Output the [X, Y] coordinate of the center of the cell containing the given text.  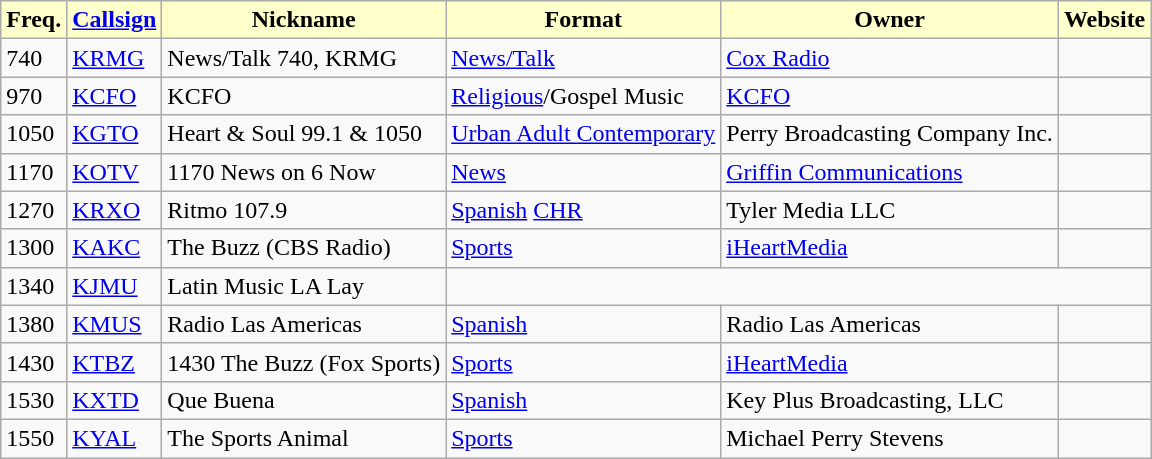
1380 [34, 324]
Heart & Soul 99.1 & 1050 [304, 134]
KRMG [114, 58]
Website [1104, 20]
News/Talk [584, 58]
Griffin Communications [890, 172]
1170 [34, 172]
Callsign [114, 20]
KRXO [114, 210]
Freq. [34, 20]
Key Plus Broadcasting, LLC [890, 400]
The Buzz (CBS Radio) [304, 248]
Ritmo 107.9 [304, 210]
Perry Broadcasting Company Inc. [890, 134]
Owner [890, 20]
1550 [34, 438]
Michael Perry Stevens [890, 438]
Format [584, 20]
1430 [34, 362]
KMUS [114, 324]
740 [34, 58]
1530 [34, 400]
Cox Radio [890, 58]
KJMU [114, 286]
The Sports Animal [304, 438]
1430 The Buzz (Fox Sports) [304, 362]
News/Talk 740, KRMG [304, 58]
KOTV [114, 172]
1270 [34, 210]
Nickname [304, 20]
Religious/Gospel Music [584, 96]
1050 [34, 134]
Urban Adult Contemporary [584, 134]
KGTO [114, 134]
Tyler Media LLC [890, 210]
Spanish CHR [584, 210]
KAKC [114, 248]
1340 [34, 286]
Latin Music LA Lay [304, 286]
News [584, 172]
Que Buena [304, 400]
KYAL [114, 438]
KXTD [114, 400]
970 [34, 96]
1300 [34, 248]
1170 News on 6 Now [304, 172]
KTBZ [114, 362]
